Capture the cell that displays the provided text and extract its (X, Y) central coordinate. 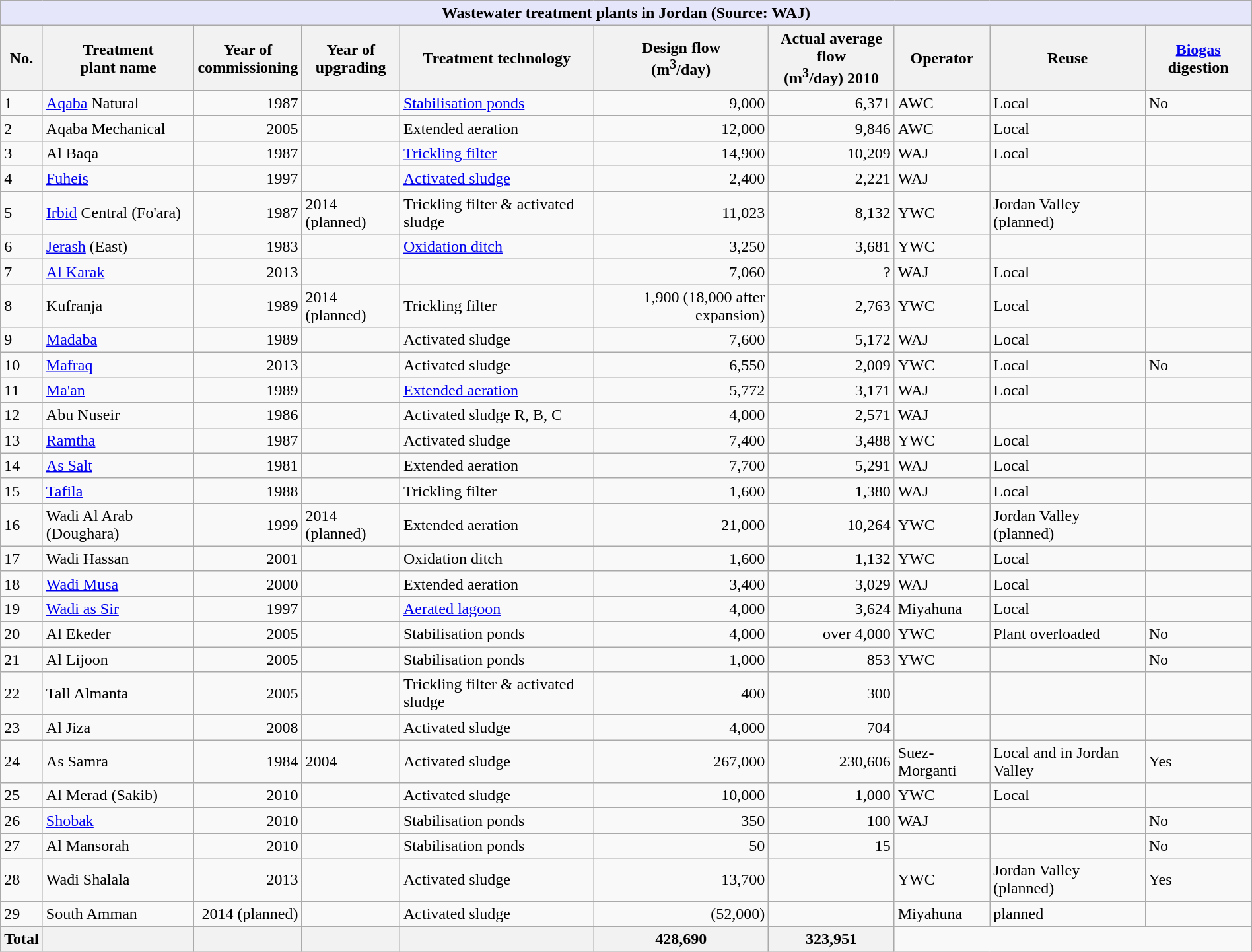
20 (22, 634)
10 (22, 365)
400 (681, 693)
11 (22, 390)
Aqaba Mechanical (118, 128)
Local and in Jordan Valley (1067, 762)
Jerash (East) (118, 247)
4 (22, 179)
2 (22, 128)
18 (22, 584)
over 4,000 (831, 634)
8,132 (831, 213)
1,132 (831, 559)
21,000 (681, 524)
Wadi Hassan (118, 559)
Ramtha (118, 440)
Al Merad (Sakib) (118, 796)
10,000 (681, 796)
14,900 (681, 153)
13 (22, 440)
3,171 (831, 390)
1983 (248, 247)
Wastewater treatment plants in Jordan (Source: WAJ) (626, 13)
Abu Nuseir (118, 415)
Shobak (118, 821)
? (831, 272)
704 (831, 728)
27 (22, 846)
21 (22, 660)
Al Lijoon (118, 660)
100 (831, 821)
3,624 (831, 609)
350 (681, 821)
Design flow (m3/day) (681, 58)
2001 (248, 559)
25 (22, 796)
Suez-Morganti (942, 762)
9,000 (681, 103)
5 (22, 213)
3,250 (681, 247)
Wadi Shalala (118, 879)
7,060 (681, 272)
Operator (942, 58)
Activated sludge R, B, C (497, 415)
Plant overloaded (1067, 634)
28 (22, 879)
3,488 (831, 440)
1 (22, 103)
23 (22, 728)
12 (22, 415)
7,700 (681, 465)
Irbid Central (Fo'ara) (118, 213)
10,264 (831, 524)
South Amman (118, 914)
3,681 (831, 247)
5,772 (681, 390)
13,700 (681, 879)
22 (22, 693)
1,380 (831, 491)
2,221 (831, 179)
1988 (248, 491)
Madaba (118, 340)
planned (1067, 914)
2,571 (831, 415)
Tall Almanta (118, 693)
14 (22, 465)
1984 (248, 762)
6,550 (681, 365)
3,400 (681, 584)
Al Baqa (118, 153)
29 (22, 914)
Year of commissioning (248, 58)
17 (22, 559)
24 (22, 762)
323,951 (831, 939)
8 (22, 306)
Fuheis (118, 179)
Total (22, 939)
1986 (248, 415)
As Samra (118, 762)
9 (22, 340)
9,846 (831, 128)
3 (22, 153)
Aqaba Natural (118, 103)
Al Mansorah (118, 846)
16 (22, 524)
7,600 (681, 340)
5,172 (831, 340)
26 (22, 821)
Aerated lagoon (497, 609)
Wadi Al Arab (Doughara) (118, 524)
Al Ekeder (118, 634)
Wadi Musa (118, 584)
(52,000) (681, 914)
10,209 (831, 153)
Mafraq (118, 365)
2,400 (681, 179)
11,023 (681, 213)
5,291 (831, 465)
Biogas digestion (1198, 58)
Al Jiza (118, 728)
1999 (248, 524)
As Salt (118, 465)
230,606 (831, 762)
6,371 (831, 103)
7 (22, 272)
428,690 (681, 939)
1981 (248, 465)
267,000 (681, 762)
Al Karak (118, 272)
Kufranja (118, 306)
1,900 (18,000 after expansion) (681, 306)
853 (831, 660)
2,009 (831, 365)
300 (831, 693)
Tafila (118, 491)
3,029 (831, 584)
Wadi as Sir (118, 609)
Year of upgrading (351, 58)
6 (22, 247)
Reuse (1067, 58)
Ma'an (118, 390)
2000 (248, 584)
2004 (351, 762)
Treatment technology (497, 58)
12,000 (681, 128)
2008 (248, 728)
2,763 (831, 306)
Actual average flow (m3/day) 2010 (831, 58)
50 (681, 846)
Treatment plant name (118, 58)
No. (22, 58)
19 (22, 609)
7,400 (681, 440)
